From the cell containing the given text, extract its center point as (X, Y) coordinate. 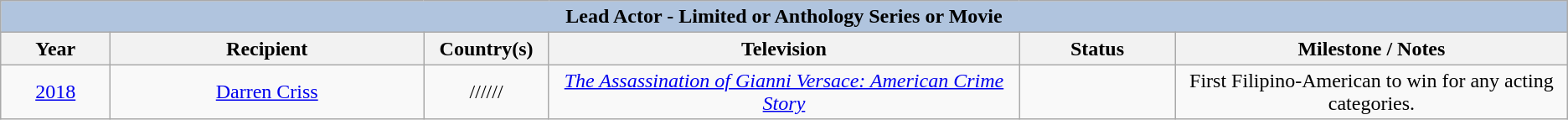
Status (1097, 49)
Country(s) (487, 49)
Milestone / Notes (1372, 49)
First Filipino-American to win for any acting categories. (1372, 92)
2018 (55, 92)
The Assassination of Gianni Versace: American Crime Story (784, 92)
Year (55, 49)
Lead Actor - Limited or Anthology Series or Movie (784, 17)
Darren Criss (267, 92)
Television (784, 49)
////// (487, 92)
Recipient (267, 49)
